Search for the cell housing the specified text and yield its [x, y] center coordinate. 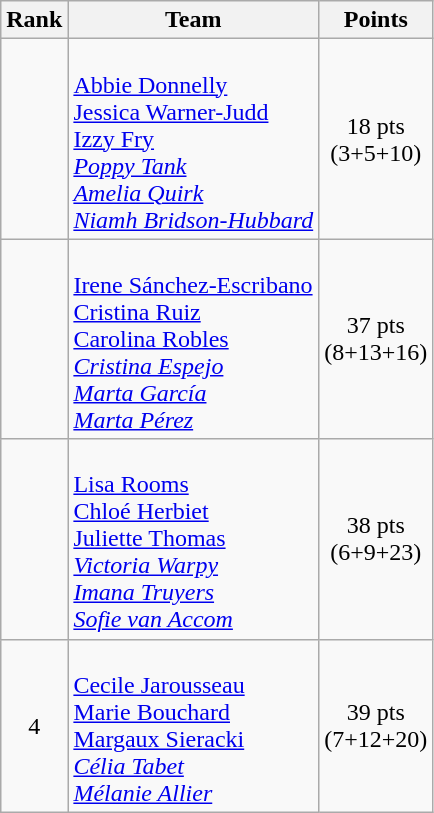
37 pts(8+13+16) [376, 339]
Abbie DonnellyJessica Warner-JuddIzzy FryPoppy TankAmelia QuirkNiamh Bridson-Hubbard [194, 139]
Lisa RoomsChloé HerbietJuliette ThomasVictoria WarpyImana TruyersSofie van Accom [194, 539]
39 pts(7+12+20) [376, 726]
18 pts(3+5+10) [376, 139]
4 [34, 726]
Irene Sánchez-EscribanoCristina RuizCarolina RoblesCristina EspejoMarta GarcíaMarta Pérez [194, 339]
Points [376, 20]
Rank [34, 20]
38 pts(6+9+23) [376, 539]
Cecile JarousseauMarie BouchardMargaux SierackiCélia TabetMélanie Allier [194, 726]
Team [194, 20]
